Provide the [x, y] coordinate of the cell's center where the given text is located.  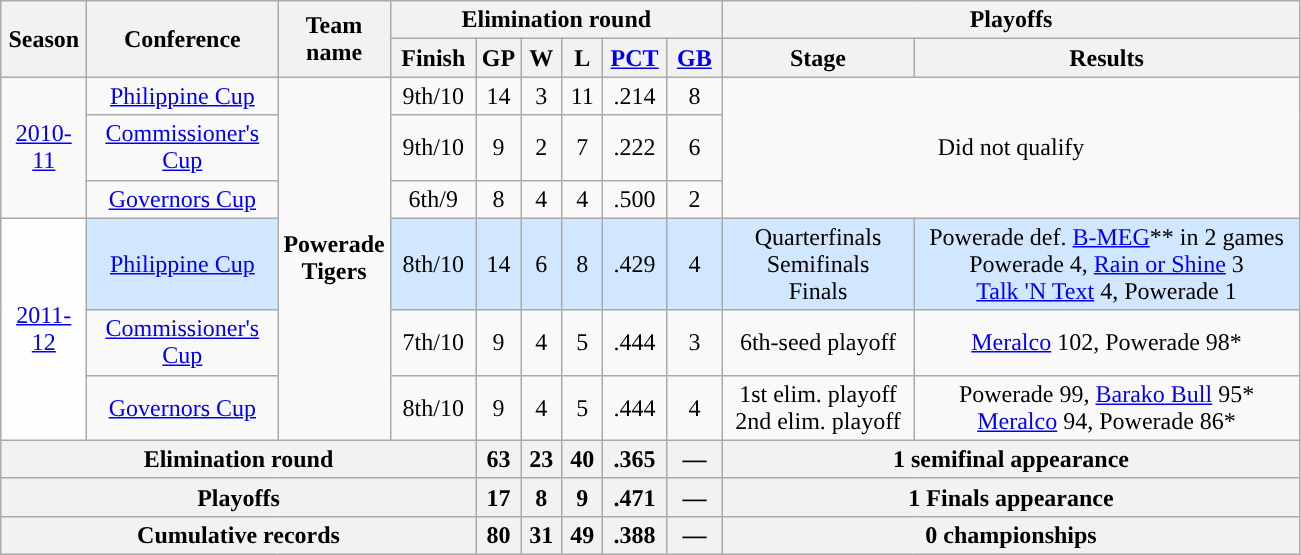
GB [694, 58]
Did not qualify [1010, 148]
1st elim. playoff2nd elim. playoff [818, 408]
80 [498, 535]
2010-11 [44, 148]
Meralco 102, Powerade 98* [1107, 342]
7th/10 [433, 342]
Results [1107, 58]
Powerade Tigers [334, 258]
6th/9 [433, 199]
Stage [818, 58]
Team name [334, 39]
40 [582, 459]
QuarterfinalsSemifinalsFinals [818, 264]
.500 [635, 199]
49 [582, 535]
23 [542, 459]
Powerade def. B-MEG** in 2 gamesPowerade 4, Rain or Shine 3Talk 'N Text 4, Powerade 1 [1107, 264]
0 championships [1010, 535]
.214 [635, 96]
Cumulative records [239, 535]
Season [44, 39]
1 semifinal appearance [1010, 459]
1 Finals appearance [1010, 497]
Powerade 99, Barako Bull 95*Meralco 94, Powerade 86* [1107, 408]
.222 [635, 148]
.388 [635, 535]
7 [582, 148]
17 [498, 497]
.471 [635, 497]
6th-seed playoff [818, 342]
W [542, 58]
63 [498, 459]
31 [542, 535]
L [582, 58]
.365 [635, 459]
Conference [182, 39]
2011-12 [44, 329]
PCT [635, 58]
GP [498, 58]
11 [582, 96]
Finish [433, 58]
.429 [635, 264]
